From the cell containing the given text, extract its center point as [X, Y] coordinate. 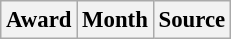
Award [39, 20]
Source [192, 20]
Month [115, 20]
